From the cell containing the given text, extract its center point as [X, Y] coordinate. 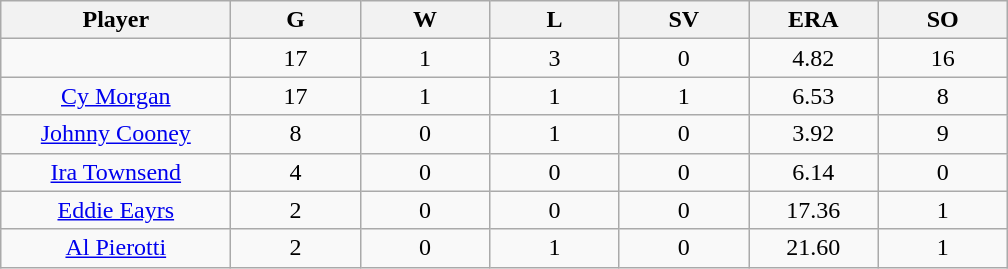
Al Pierotti [116, 248]
G [296, 20]
3.92 [814, 134]
Ira Townsend [116, 172]
SV [684, 20]
3 [554, 58]
Eddie Eayrs [116, 210]
L [554, 20]
4 [296, 172]
SO [942, 20]
6.14 [814, 172]
W [424, 20]
4.82 [814, 58]
6.53 [814, 96]
Johnny Cooney [116, 134]
ERA [814, 20]
Player [116, 20]
16 [942, 58]
Cy Morgan [116, 96]
21.60 [814, 248]
9 [942, 134]
17.36 [814, 210]
